Scan for the cell matching the given text and deliver its (X, Y) coordinate at center. 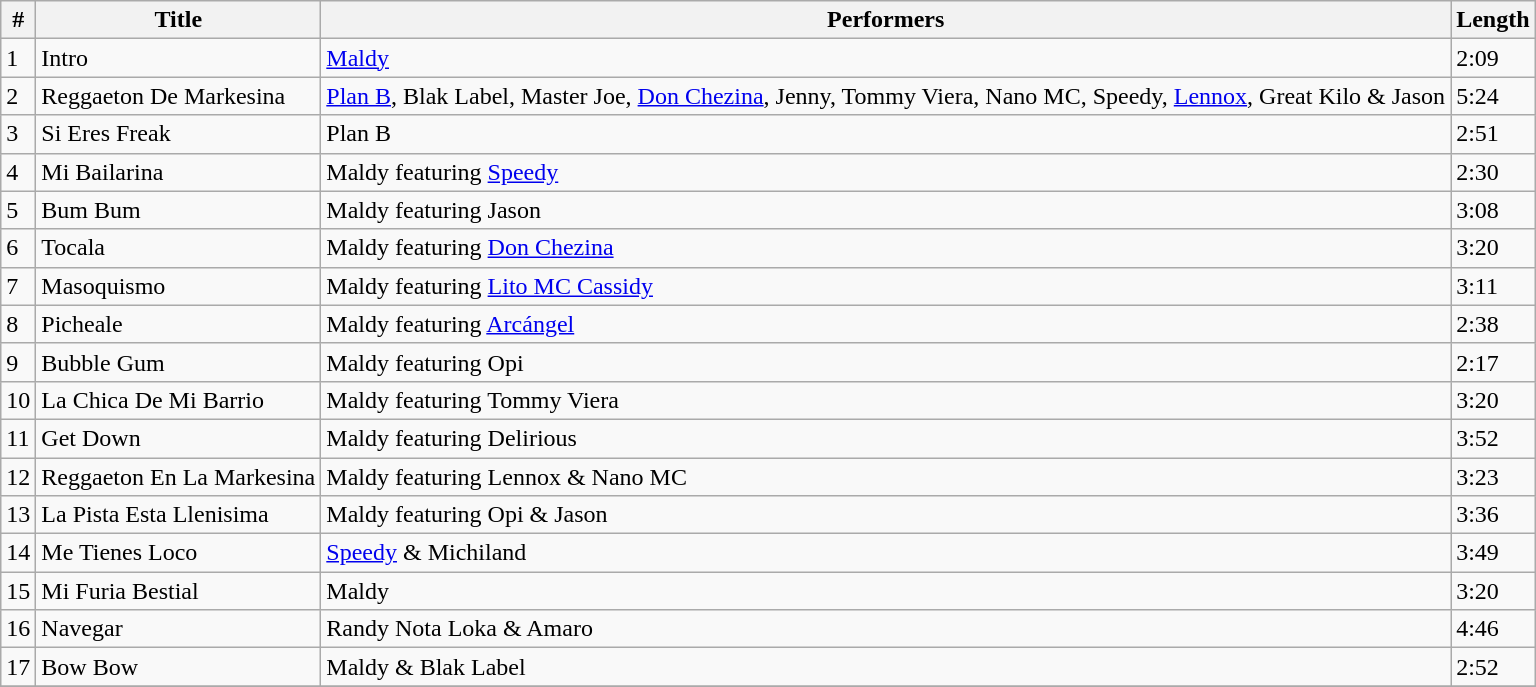
12 (18, 477)
2:51 (1493, 134)
3:36 (1493, 515)
Maldy featuring Lennox & Nano MC (886, 477)
13 (18, 515)
Maldy featuring Speedy (886, 172)
Bubble Gum (178, 362)
Navegar (178, 629)
7 (18, 286)
2:30 (1493, 172)
Mi Furia Bestial (178, 591)
Maldy featuring Opi (886, 362)
Si Eres Freak (178, 134)
Randy Nota Loka & Amaro (886, 629)
La Chica De Mi Barrio (178, 400)
Masoquismo (178, 286)
Maldy featuring Lito MC Cassidy (886, 286)
5 (18, 210)
Bow Bow (178, 667)
2:17 (1493, 362)
Maldy featuring Arcángel (886, 324)
17 (18, 667)
Maldy & Blak Label (886, 667)
Bum Bum (178, 210)
9 (18, 362)
2:38 (1493, 324)
3:52 (1493, 438)
15 (18, 591)
3:23 (1493, 477)
6 (18, 248)
Performers (886, 20)
Tocala (178, 248)
3:49 (1493, 553)
Length (1493, 20)
8 (18, 324)
Me Tienes Loco (178, 553)
Maldy featuring Opi & Jason (886, 515)
14 (18, 553)
2 (18, 96)
Maldy featuring Jason (886, 210)
Plan B (886, 134)
Picheale (178, 324)
La Pista Esta Llenisima (178, 515)
1 (18, 58)
# (18, 20)
Maldy featuring Tommy Viera (886, 400)
10 (18, 400)
Title (178, 20)
4 (18, 172)
3:11 (1493, 286)
Reggaeton De Markesina (178, 96)
3 (18, 134)
Get Down (178, 438)
16 (18, 629)
Reggaeton En La Markesina (178, 477)
4:46 (1493, 629)
Maldy featuring Don Chezina (886, 248)
Speedy & Michiland (886, 553)
5:24 (1493, 96)
3:08 (1493, 210)
2:09 (1493, 58)
Plan B, Blak Label, Master Joe, Don Chezina, Jenny, Tommy Viera, Nano MC, Speedy, Lennox, Great Kilo & Jason (886, 96)
Intro (178, 58)
Maldy featuring Delirious (886, 438)
2:52 (1493, 667)
Mi Bailarina (178, 172)
11 (18, 438)
